Locate the cell with the specified text and output its (x, y) center coordinate. 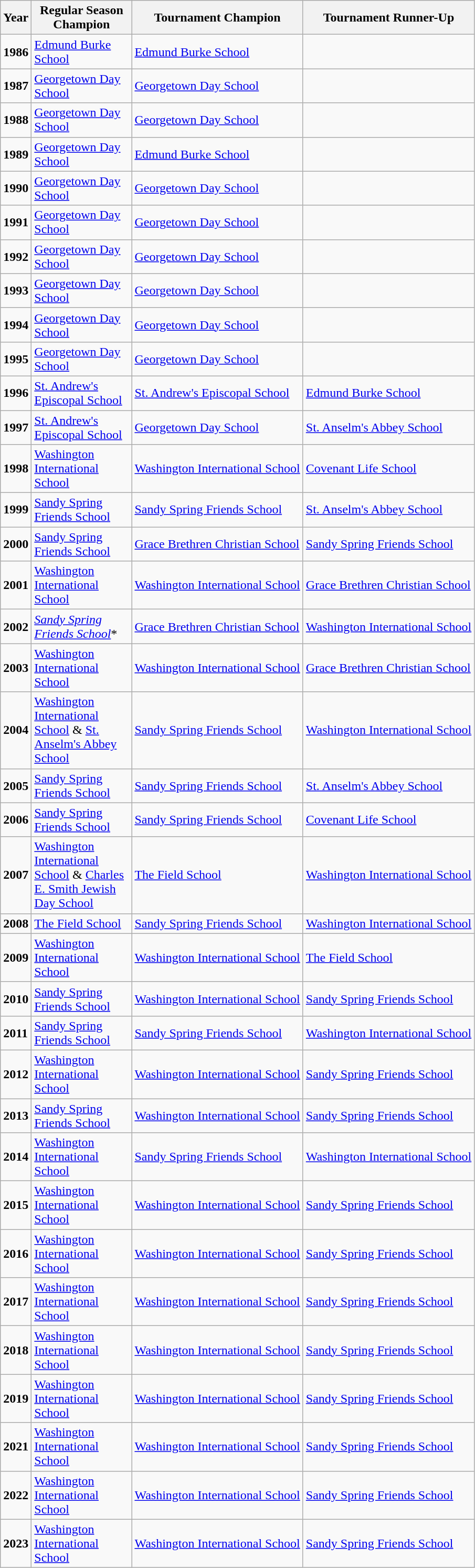
Tournament Runner-Up (388, 18)
2012 (16, 1074)
2005 (16, 785)
2003 (16, 668)
2000 (16, 544)
1986 (16, 51)
1993 (16, 291)
1991 (16, 223)
2010 (16, 998)
2007 (16, 875)
1987 (16, 86)
2023 (16, 1543)
Regular Season Champion (82, 18)
1999 (16, 510)
1990 (16, 188)
2009 (16, 957)
2017 (16, 1302)
Sandy Spring Friends School* (82, 627)
2022 (16, 1495)
1997 (16, 427)
1996 (16, 393)
2008 (16, 923)
2016 (16, 1254)
1995 (16, 359)
1998 (16, 469)
2019 (16, 1398)
1992 (16, 256)
2015 (16, 1205)
1989 (16, 154)
Washington International School & Charles E. Smith Jewish Day School (82, 875)
Tournament Champion (217, 18)
2013 (16, 1115)
1994 (16, 324)
Year (16, 18)
2001 (16, 585)
1988 (16, 120)
2004 (16, 730)
2018 (16, 1350)
2021 (16, 1447)
2006 (16, 820)
Washington International School & St. Anselm's Abbey School (82, 730)
2011 (16, 1033)
2014 (16, 1157)
2002 (16, 627)
